Locate the cell with the specified text and output its (X, Y) center coordinate. 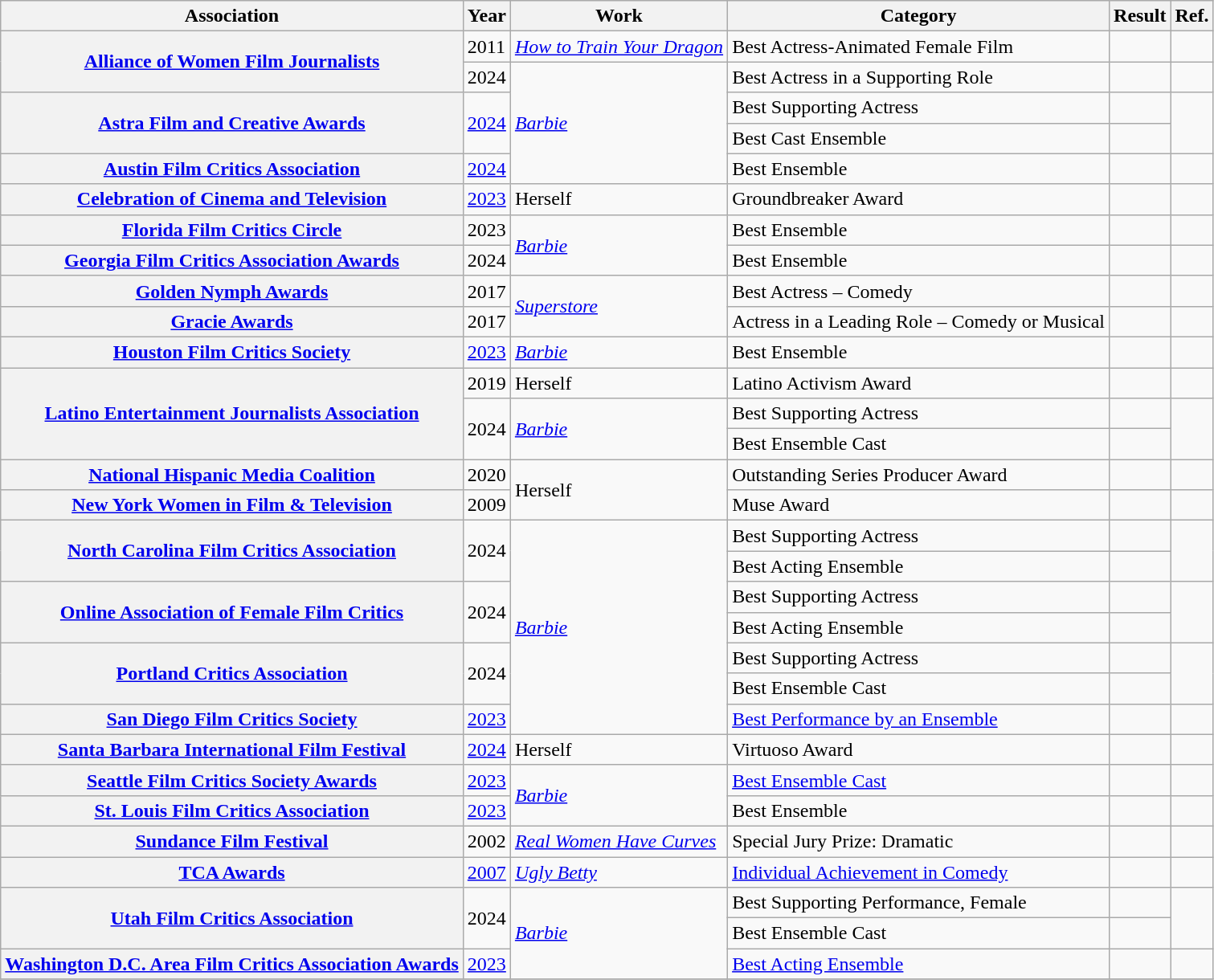
Online Association of Female Film Critics (232, 612)
Houston Film Critics Society (232, 352)
Florida Film Critics Circle (232, 230)
Seattle Film Critics Society Awards (232, 780)
TCA Awards (232, 872)
Outstanding Series Producer Award (919, 475)
Celebration of Cinema and Television (232, 199)
Gracie Awards (232, 321)
Latino Entertainment Journalists Association (232, 414)
Washington D.C. Area Film Critics Association Awards (232, 964)
North Carolina Film Critics Association (232, 551)
Utah Film Critics Association (232, 918)
Groundbreaker Award (919, 199)
Best Cast Ensemble (919, 138)
2020 (487, 475)
2011 (487, 47)
Latino Activism Award (919, 383)
Best Performance by an Ensemble (919, 719)
2019 (487, 383)
Best Actress – Comedy (919, 291)
Ugly Betty (619, 872)
New York Women in Film & Television (232, 505)
Best Supporting Performance, Female (919, 903)
Santa Barbara International Film Festival (232, 749)
Superstore (619, 306)
Individual Achievement in Comedy (919, 872)
Best Actress in a Supporting Role (919, 77)
Special Jury Prize: Dramatic (919, 841)
2002 (487, 841)
Astra Film and Creative Awards (232, 123)
Virtuoso Award (919, 749)
Alliance of Women Film Journalists (232, 62)
Georgia Film Critics Association Awards (232, 260)
Year (487, 16)
Result (1140, 16)
Association (232, 16)
2009 (487, 505)
St. Louis Film Critics Association (232, 811)
Category (919, 16)
National Hispanic Media Coalition (232, 475)
Real Women Have Curves (619, 841)
Austin Film Critics Association (232, 169)
How to Train Your Dragon (619, 47)
Golden Nymph Awards (232, 291)
Ref. (1192, 16)
Work (619, 16)
San Diego Film Critics Society (232, 719)
Best Actress-Animated Female Film (919, 47)
Portland Critics Association (232, 673)
Actress in a Leading Role – Comedy or Musical (919, 321)
Sundance Film Festival (232, 841)
Muse Award (919, 505)
2007 (487, 872)
